Determine the [X, Y] coordinate at the center of the cell enclosing the given text.  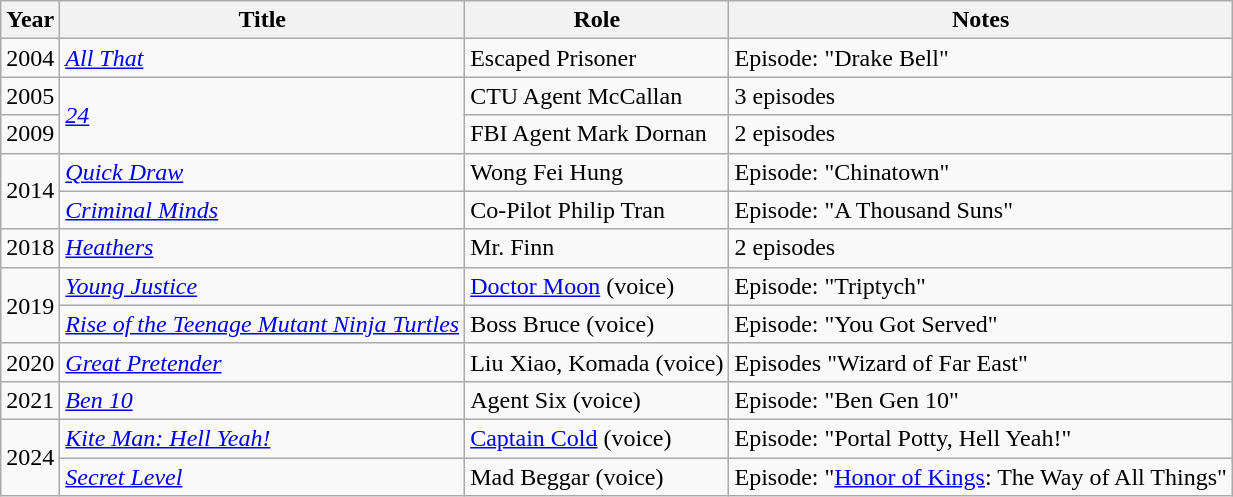
Heathers [262, 248]
Captain Cold (voice) [597, 438]
FBI Agent Mark Dornan [597, 134]
Agent Six (voice) [597, 400]
Mad Beggar (voice) [597, 477]
CTU Agent McCallan [597, 96]
Title [262, 20]
Young Justice [262, 286]
24 [262, 115]
2021 [30, 400]
All That [262, 58]
Mr. Finn [597, 248]
Episode: "Ben Gen 10" [980, 400]
Boss Bruce (voice) [597, 324]
Criminal Minds [262, 210]
Liu Xiao, Komada (voice) [597, 362]
Episode: "Chinatown" [980, 172]
Episode: "You Got Served" [980, 324]
Doctor Moon (voice) [597, 286]
2020 [30, 362]
Episodes "Wizard of Far East" [980, 362]
Year [30, 20]
Ben 10 [262, 400]
Episode: "Honor of Kings: The Way of All Things" [980, 477]
Episode: "Drake Bell" [980, 58]
2024 [30, 457]
Co-Pilot Philip Tran [597, 210]
Episode: "Triptych" [980, 286]
Secret Level [262, 477]
2009 [30, 134]
Wong Fei Hung [597, 172]
Episode: "Portal Potty, Hell Yeah!" [980, 438]
Escaped Prisoner [597, 58]
2005 [30, 96]
Rise of the Teenage Mutant Ninja Turtles [262, 324]
Episode: "A Thousand Suns" [980, 210]
3 episodes [980, 96]
Role [597, 20]
Great Pretender [262, 362]
2014 [30, 191]
Notes [980, 20]
Kite Man: Hell Yeah! [262, 438]
2004 [30, 58]
Quick Draw [262, 172]
2019 [30, 305]
2018 [30, 248]
